Return [x, y] of the center of cell containing provided text 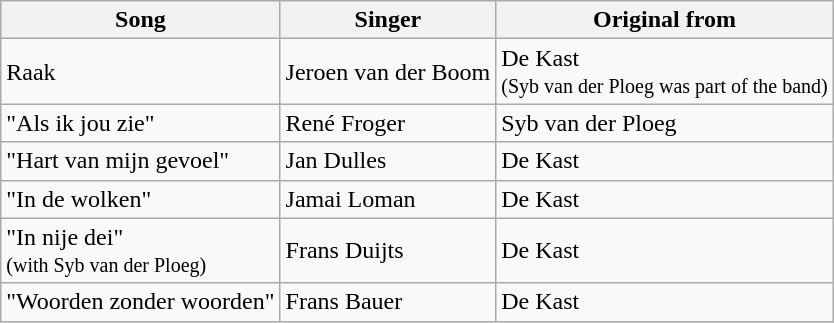
Syb van der Ploeg [665, 123]
René Froger [388, 123]
Frans Bauer [388, 302]
Jeroen van der Boom [388, 72]
Original from [665, 20]
"Woorden zonder woorden" [140, 302]
"In de wolken" [140, 199]
"Als ik jou zie" [140, 123]
Frans Duijts [388, 250]
"Hart van mijn gevoel" [140, 161]
De Kast (Syb van der Ploeg was part of the band) [665, 72]
Raak [140, 72]
Song [140, 20]
"In nije dei" (with Syb van der Ploeg) [140, 250]
Jan Dulles [388, 161]
Singer [388, 20]
Jamai Loman [388, 199]
